Return the (x, y) coordinate for the center point of the cell that contains the specified text.  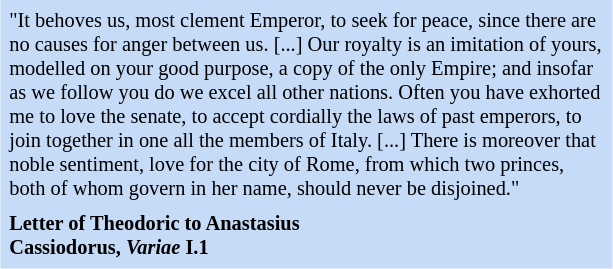
Letter of Theodoric to Anastasius Cassiodorus, Variae I.1 (306, 236)
